Determine the [X, Y] coordinate at the center of the cell enclosing the given text.  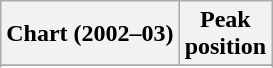
Peakposition [225, 34]
Chart (2002–03) [90, 34]
